Extract the [X, Y] coordinate from the center of the cell holding the provided text.  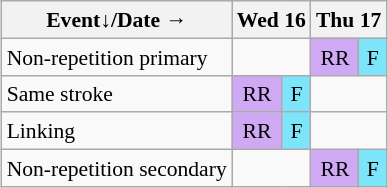
Non-repetition primary [117, 56]
Non-repetition secondary [117, 168]
Thu 17 [349, 20]
Linking [117, 130]
Same stroke [117, 94]
Event↓/Date → [117, 20]
Wed 16 [272, 20]
